For the text-containing cell, return its midpoint in [x, y] coordinate format. 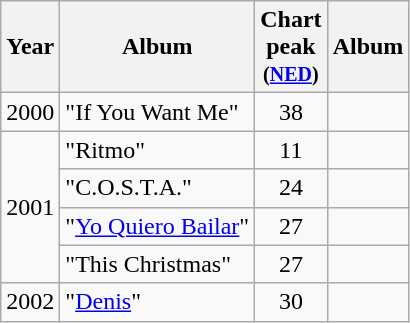
"If You Want Me" [158, 112]
Year [30, 47]
2001 [30, 207]
Chart peak(NED) [291, 47]
"Ritmo" [158, 150]
30 [291, 302]
11 [291, 150]
"Denis" [158, 302]
24 [291, 188]
2000 [30, 112]
2002 [30, 302]
"C.O.S.T.A." [158, 188]
"Yo Quiero Bailar" [158, 226]
"This Christmas" [158, 264]
38 [291, 112]
